Determine the [x, y] coordinate at the center of the cell enclosing the given text.  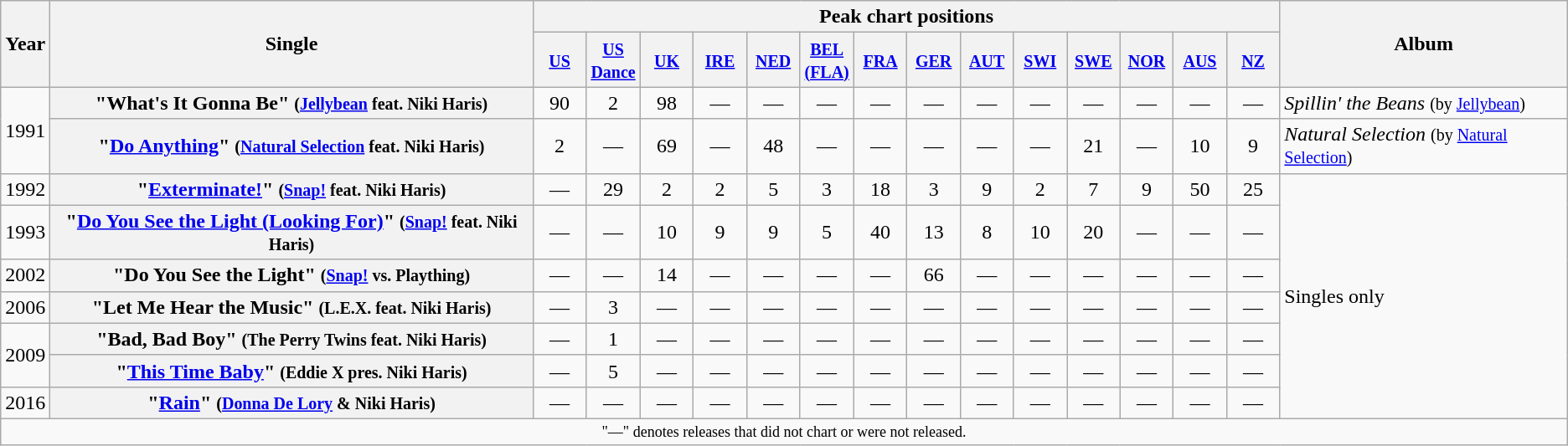
AUS [1200, 60]
BEL(FLA) [827, 60]
IRE [720, 60]
13 [934, 233]
21 [1094, 146]
NZ [1253, 60]
UK [667, 60]
25 [1253, 189]
SWE [1094, 60]
"Rain" (Donna De Lory & Niki Haris) [291, 402]
2016 [25, 402]
US Dance [613, 60]
2002 [25, 275]
1992 [25, 189]
"Bad, Bad Boy" (The Perry Twins feat. Niki Haris) [291, 339]
Natural Selection (by Natural Selection) [1424, 146]
Year [25, 44]
2009 [25, 355]
Peak chart positions [906, 17]
"—" denotes releases that did not chart or were not released. [784, 432]
NOR [1147, 60]
20 [1094, 233]
18 [880, 189]
Album [1424, 44]
Spillin' the Beans (by Jellybean) [1424, 103]
"Do You See the Light" (Snap! vs. Plaything) [291, 275]
AUT [987, 60]
1 [613, 339]
GER [934, 60]
2006 [25, 307]
"Let Me Hear the Music" (L.E.X. feat. Niki Haris) [291, 307]
"Exterminate!" (Snap! feat. Niki Haris) [291, 189]
1993 [25, 233]
50 [1200, 189]
FRA [880, 60]
Singles only [1424, 296]
8 [987, 233]
69 [667, 146]
US [560, 60]
"Do Anything" (Natural Selection feat. Niki Haris) [291, 146]
NED [773, 60]
SWI [1040, 60]
48 [773, 146]
"Do You See the Light (Looking For)" (Snap! feat. Niki Haris) [291, 233]
"This Time Baby" (Eddie X pres. Niki Haris) [291, 371]
7 [1094, 189]
66 [934, 275]
29 [613, 189]
40 [880, 233]
"What's It Gonna Be" (Jellybean feat. Niki Haris) [291, 103]
90 [560, 103]
14 [667, 275]
Single [291, 44]
98 [667, 103]
1991 [25, 131]
